For the text-containing cell, return its midpoint in (x, y) coordinate format. 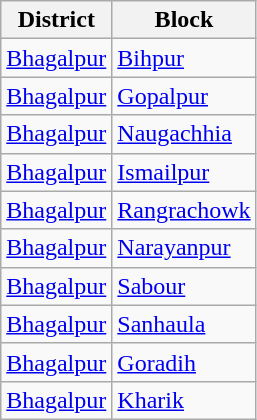
Rangrachowk (184, 210)
Narayanpur (184, 248)
Kharik (184, 400)
Sabour (184, 286)
Gopalpur (184, 96)
Ismailpur (184, 172)
Goradih (184, 362)
Block (184, 20)
District (56, 20)
Naugachhia (184, 134)
Bihpur (184, 58)
Sanhaula (184, 324)
